Search for the cell housing the specified text and yield its (x, y) center coordinate. 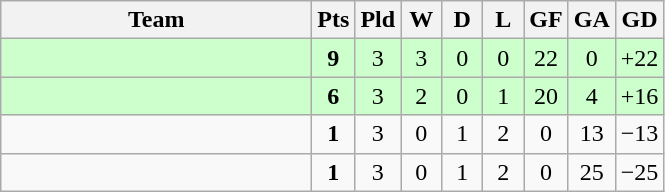
+22 (640, 58)
GA (592, 20)
6 (334, 96)
Team (156, 20)
22 (546, 58)
13 (592, 134)
25 (592, 172)
Pld (378, 20)
4 (592, 96)
L (504, 20)
W (422, 20)
−25 (640, 172)
−13 (640, 134)
GF (546, 20)
D (462, 20)
20 (546, 96)
GD (640, 20)
+16 (640, 96)
Pts (334, 20)
9 (334, 58)
